Search for the cell housing the specified text and yield its (X, Y) center coordinate. 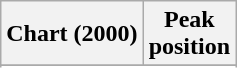
Peakposition (189, 34)
Chart (2000) (72, 34)
